Pinpoint the cell where the given text exists, returning its [X, Y] midpoint coordinate. 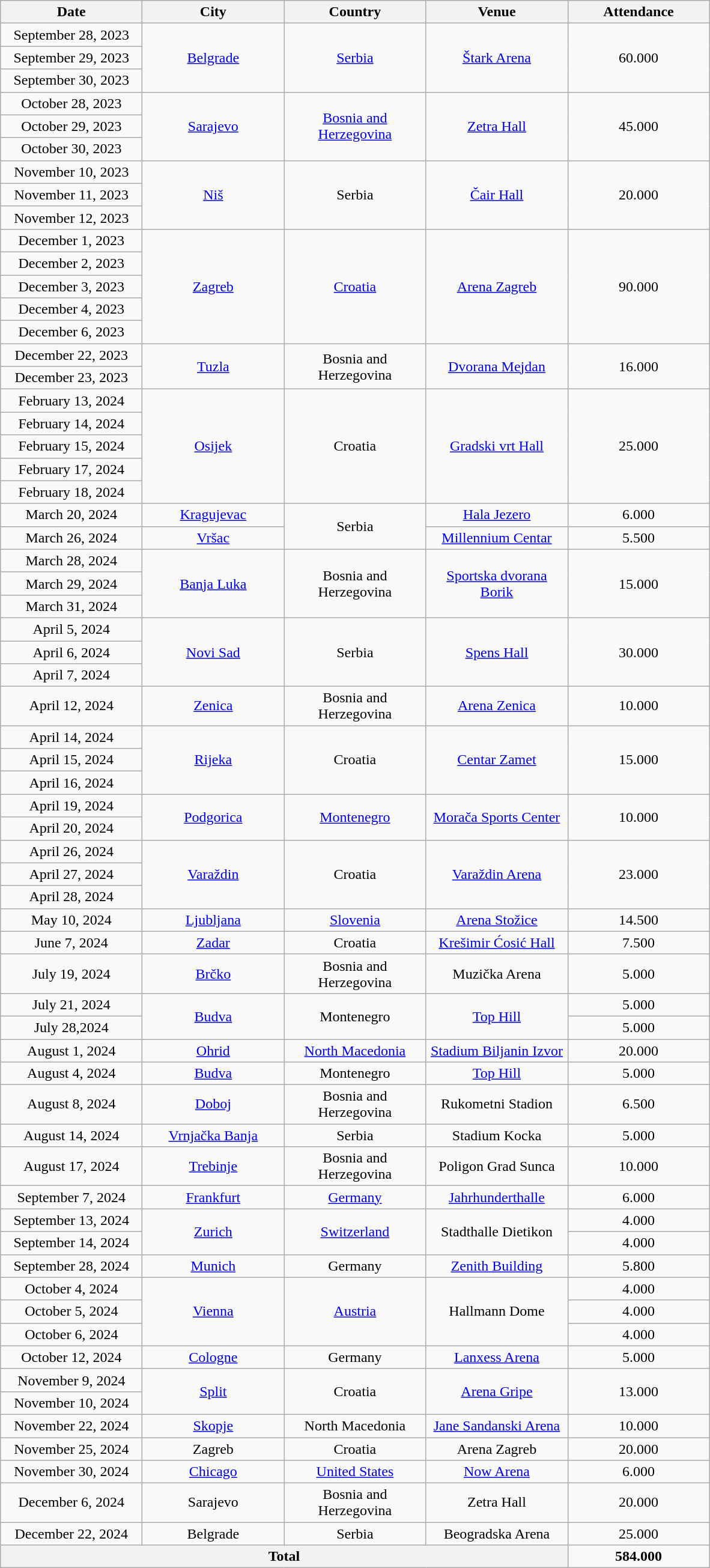
April 19, 2024 [71, 806]
June 7, 2024 [71, 943]
Split [213, 1391]
Štark Arena [497, 58]
Doboj [213, 1104]
Stadium Biljanin Izvor [497, 1051]
Jahrhunderthalle [497, 1197]
Stadthalle Dietikon [497, 1232]
Zadar [213, 943]
Varaždin [213, 874]
October 5, 2024 [71, 1311]
April 7, 2024 [71, 675]
Arena Gripe [497, 1391]
March 28, 2024 [71, 561]
Krešimir Ćosić Hall [497, 943]
November 30, 2024 [71, 1472]
Tuzla [213, 366]
16.000 [639, 366]
October 6, 2024 [71, 1334]
Zenica [213, 707]
April 6, 2024 [71, 652]
September 14, 2024 [71, 1243]
March 20, 2024 [71, 515]
Millennium Centar [497, 538]
April 5, 2024 [71, 629]
December 3, 2023 [71, 287]
April 16, 2024 [71, 783]
December 22, 2024 [71, 1534]
March 29, 2024 [71, 583]
December 6, 2024 [71, 1503]
584.000 [639, 1557]
90.000 [639, 286]
City [213, 12]
September 28, 2023 [71, 35]
Gradski vrt Hall [497, 446]
October 12, 2024 [71, 1357]
April 14, 2024 [71, 737]
Venue [497, 12]
Beogradska Arena [497, 1534]
Kragujevac [213, 515]
December 22, 2023 [71, 355]
March 26, 2024 [71, 538]
November 10, 2023 [71, 172]
Niš [213, 195]
Brčko [213, 973]
February 14, 2024 [71, 424]
13.000 [639, 1391]
United States [355, 1472]
September 29, 2023 [71, 58]
December 6, 2023 [71, 332]
December 1, 2023 [71, 240]
Hala Jezero [497, 515]
60.000 [639, 58]
Dvorana Mejdan [497, 366]
23.000 [639, 874]
Osijek [213, 446]
Arena Stožice [497, 920]
Trebinje [213, 1167]
December 2, 2023 [71, 263]
Total [284, 1557]
Čair Hall [497, 195]
Sportska dvorana Borik [497, 583]
February 15, 2024 [71, 446]
Date [71, 12]
July 21, 2024 [71, 1004]
July 19, 2024 [71, 973]
November 12, 2023 [71, 217]
October 30, 2023 [71, 149]
Ljubljana [213, 920]
August 17, 2024 [71, 1167]
December 23, 2023 [71, 378]
November 10, 2024 [71, 1403]
November 9, 2024 [71, 1380]
April 26, 2024 [71, 851]
Arena Zenica [497, 707]
August 4, 2024 [71, 1074]
Chicago [213, 1472]
Vršac [213, 538]
Rijeka [213, 760]
Zurich [213, 1232]
Podgorica [213, 817]
September 28, 2024 [71, 1266]
Frankfurt [213, 1197]
45.000 [639, 126]
Banja Luka [213, 583]
5.800 [639, 1266]
Novi Sad [213, 652]
30.000 [639, 652]
April 20, 2024 [71, 828]
Rukometni Stadion [497, 1104]
November 22, 2024 [71, 1426]
Spens Hall [497, 652]
December 4, 2023 [71, 309]
April 28, 2024 [71, 897]
6.500 [639, 1104]
Muzička Arena [497, 973]
7.500 [639, 943]
Now Arena [497, 1472]
October 28, 2023 [71, 103]
Varaždin Arena [497, 874]
August 8, 2024 [71, 1104]
July 28,2024 [71, 1027]
Cologne [213, 1357]
February 18, 2024 [71, 492]
September 7, 2024 [71, 1197]
Vrnjačka Banja [213, 1135]
October 4, 2024 [71, 1289]
Zenith Building [497, 1266]
Stadium Kocka [497, 1135]
5.500 [639, 538]
September 13, 2024 [71, 1220]
August 14, 2024 [71, 1135]
Centar Zamet [497, 760]
Country [355, 12]
Ohrid [213, 1051]
April 12, 2024 [71, 707]
Vienna [213, 1311]
Austria [355, 1311]
Morača Sports Center [497, 817]
Jane Sandanski Arena [497, 1426]
Munich [213, 1266]
14.500 [639, 920]
April 27, 2024 [71, 874]
March 31, 2024 [71, 606]
Slovenia [355, 920]
August 1, 2024 [71, 1051]
Switzerland [355, 1232]
October 29, 2023 [71, 126]
September 30, 2023 [71, 81]
February 13, 2024 [71, 401]
November 25, 2024 [71, 1448]
Skopje [213, 1426]
November 11, 2023 [71, 195]
May 10, 2024 [71, 920]
Lanxess Arena [497, 1357]
February 17, 2024 [71, 469]
Attendance [639, 12]
Hallmann Dome [497, 1311]
April 15, 2024 [71, 760]
Poligon Grad Sunca [497, 1167]
